Search for the cell housing the specified text and yield its (x, y) center coordinate. 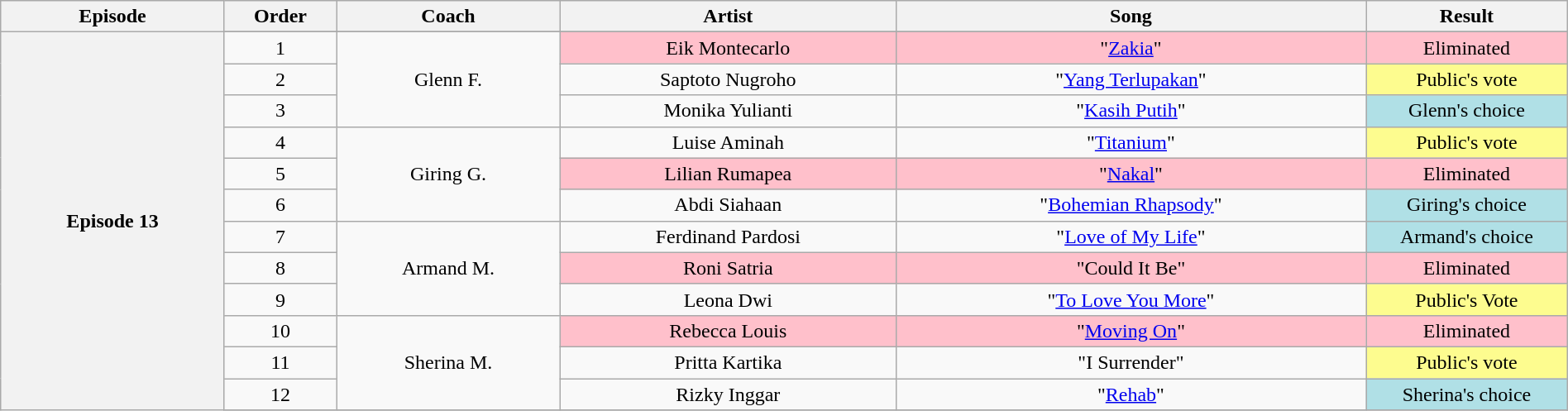
12 (280, 394)
8 (280, 268)
7 (280, 237)
Glenn F. (448, 79)
10 (280, 331)
"Nakal" (1131, 174)
Giring G. (448, 174)
1 (280, 48)
"To Love You More" (1131, 299)
"Zakia" (1131, 48)
Luise Aminah (728, 142)
Saptoto Nugroho (728, 79)
9 (280, 299)
Roni Satria (728, 268)
5 (280, 174)
Episode 13 (112, 222)
Coach (448, 17)
Sherina M. (448, 362)
"I Surrender" (1131, 362)
Abdi Siahaan (728, 205)
Order (280, 17)
Ferdinand Pardosi (728, 237)
Rizky Inggar (728, 394)
Rebecca Louis (728, 331)
6 (280, 205)
11 (280, 362)
Leona Dwi (728, 299)
Monika Yulianti (728, 111)
Episode (112, 17)
Song (1131, 17)
"Titanium" (1131, 142)
Lilian Rumapea (728, 174)
Sherina's choice (1467, 394)
3 (280, 111)
Giring's choice (1467, 205)
"Love of My Life" (1131, 237)
"Kasih Putih" (1131, 111)
Pritta Kartika (728, 362)
Armand M. (448, 268)
4 (280, 142)
Public's Vote (1467, 299)
Result (1467, 17)
Eik Montecarlo (728, 48)
"Moving On" (1131, 331)
"Yang Terlupakan" (1131, 79)
"Rehab" (1131, 394)
2 (280, 79)
Glenn's choice (1467, 111)
Artist (728, 17)
"Could It Be" (1131, 268)
Armand's choice (1467, 237)
"Bohemian Rhapsody" (1131, 205)
